Find where the given text appears and provide that cell's center as [x, y] coordinate. 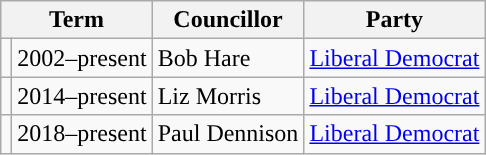
Bob Hare [228, 58]
Paul Dennison [228, 134]
2002–present [82, 58]
Liz Morris [228, 96]
2014–present [82, 96]
Term [76, 20]
Party [394, 20]
2018–present [82, 134]
Councillor [228, 20]
